Extract the [X, Y] coordinate from the center of the cell holding the provided text.  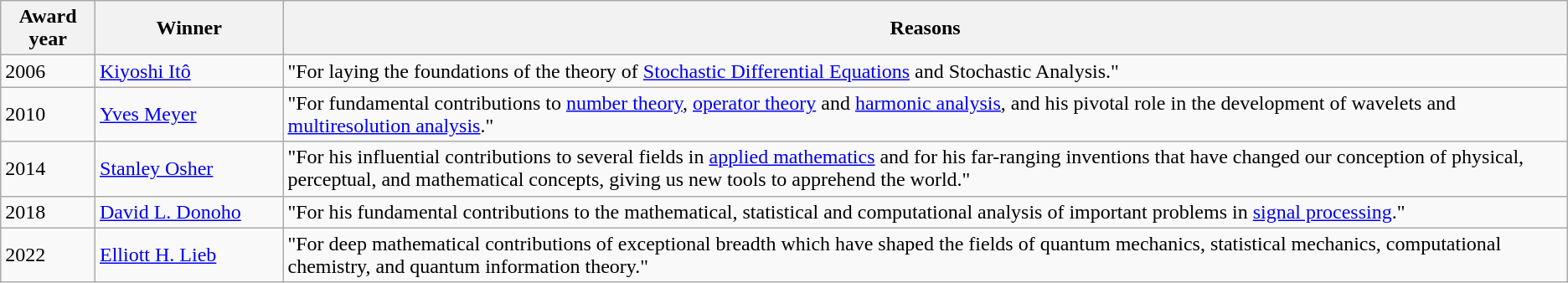
2010 [49, 114]
Award year [49, 28]
2022 [49, 255]
Reasons [925, 28]
Kiyoshi Itô [189, 71]
Yves Meyer [189, 114]
Winner [189, 28]
2014 [49, 169]
Elliott H. Lieb [189, 255]
"For laying the foundations of the theory of Stochastic Differential Equations and Stochastic Analysis." [925, 71]
David L. Donoho [189, 212]
2006 [49, 71]
"For his fundamental contributions to the mathematical, statistical and computational analysis of important problems in signal processing." [925, 212]
2018 [49, 212]
Stanley Osher [189, 169]
